Provide the (x, y) coordinate of the cell's center where the given text is located.  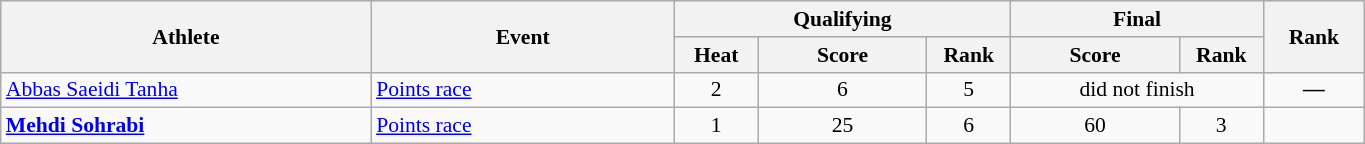
Heat (716, 55)
2 (716, 90)
Qualifying (842, 19)
Abbas Saeidi Tanha (186, 90)
Mehdi Sohrabi (186, 126)
25 (842, 126)
1 (716, 126)
5 (969, 90)
Event (522, 36)
3 (1221, 126)
Final (1138, 19)
60 (1095, 126)
Athlete (186, 36)
did not finish (1138, 90)
— (1314, 90)
